Pinpoint the cell where the given text exists, returning its [x, y] midpoint coordinate. 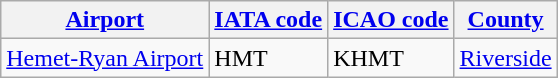
HMT [268, 58]
ICAO code [391, 20]
Airport [105, 20]
County [506, 20]
IATA code [268, 20]
KHMT [391, 58]
Hemet-Ryan Airport [105, 58]
Riverside [506, 58]
